Detect which cell encompasses the target text, then output its [x, y] center coordinate. 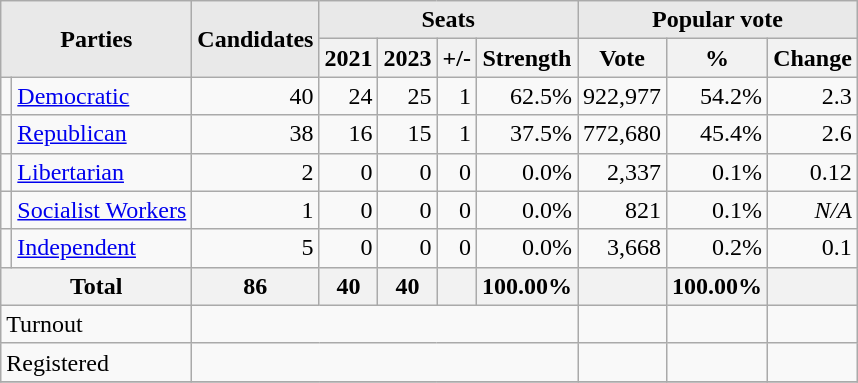
Turnout [96, 324]
% [718, 58]
2.6 [813, 134]
Independent [102, 248]
2.3 [813, 96]
16 [348, 134]
Total [96, 286]
62.5% [526, 96]
+/- [456, 58]
2023 [408, 58]
24 [348, 96]
86 [256, 286]
772,680 [622, 134]
Strength [526, 58]
5 [256, 248]
0.12 [813, 172]
Libertarian [102, 172]
3,668 [622, 248]
Change [813, 58]
45.4% [718, 134]
2021 [348, 58]
N/A [813, 210]
Popular vote [718, 20]
Seats [448, 20]
0.2% [718, 248]
15 [408, 134]
922,977 [622, 96]
Registered [96, 362]
2 [256, 172]
821 [622, 210]
Democratic [102, 96]
Republican [102, 134]
25 [408, 96]
Candidates [256, 39]
38 [256, 134]
Vote [622, 58]
0.1 [813, 248]
Socialist Workers [102, 210]
54.2% [718, 96]
2,337 [622, 172]
37.5% [526, 134]
Parties [96, 39]
